Extract the (x, y) coordinate from the center of the cell holding the provided text.  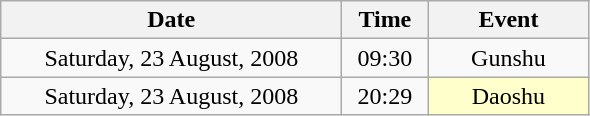
09:30 (385, 58)
Gunshu (508, 58)
Time (385, 20)
Daoshu (508, 96)
20:29 (385, 96)
Event (508, 20)
Date (172, 20)
